Output the [X, Y] coordinate of the center of the cell containing the given text.  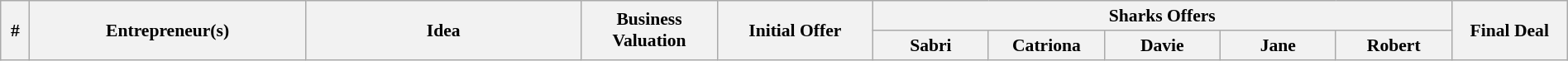
Jane [1278, 45]
Business Valuation [649, 30]
Initial Offer [795, 30]
Catriona [1046, 45]
Sabri [930, 45]
Robert [1394, 45]
Davie [1162, 45]
Final Deal [1509, 30]
# [15, 30]
Entrepreneur(s) [168, 30]
Sharks Offers [1162, 16]
Idea [443, 30]
